Determine the [X, Y] coordinate at the center of the cell enclosing the given text.  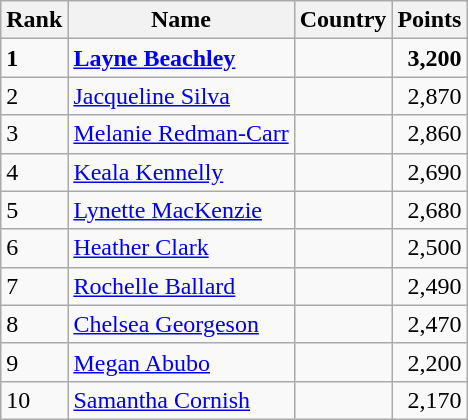
3 [34, 134]
7 [34, 286]
2,200 [430, 362]
Lynette MacKenzie [181, 210]
2,500 [430, 248]
Heather Clark [181, 248]
Chelsea Georgeson [181, 324]
Layne Beachley [181, 58]
2 [34, 96]
5 [34, 210]
2,860 [430, 134]
8 [34, 324]
Jacqueline Silva [181, 96]
Rank [34, 20]
10 [34, 400]
2,170 [430, 400]
3,200 [430, 58]
2,870 [430, 96]
2,690 [430, 172]
2,680 [430, 210]
Melanie Redman-Carr [181, 134]
6 [34, 248]
4 [34, 172]
Megan Abubo [181, 362]
Samantha Cornish [181, 400]
1 [34, 58]
9 [34, 362]
Country [343, 20]
Points [430, 20]
2,470 [430, 324]
Rochelle Ballard [181, 286]
Name [181, 20]
Keala Kennelly [181, 172]
2,490 [430, 286]
